Return the [X, Y] coordinate for the center point of the cell that contains the specified text.  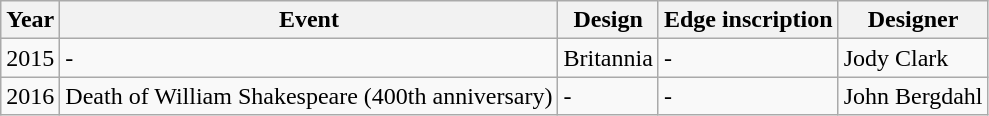
Designer [913, 20]
Britannia [608, 58]
Edge inscription [748, 20]
Event [309, 20]
2015 [30, 58]
Jody Clark [913, 58]
John Bergdahl [913, 96]
Design [608, 20]
Year [30, 20]
Death of William Shakespeare (400th anniversary) [309, 96]
2016 [30, 96]
